Scan for the cell matching the given text and deliver its [x, y] coordinate at center. 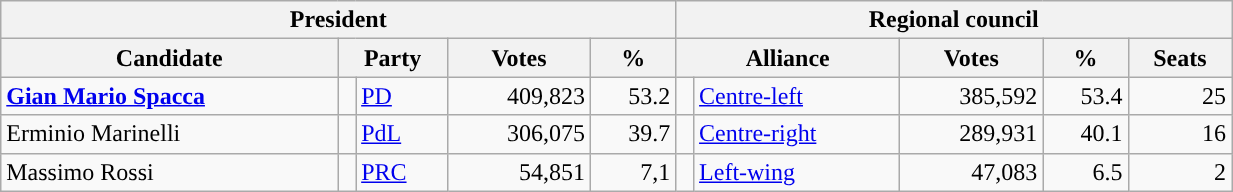
Erminio Marinelli [170, 134]
289,931 [972, 134]
Seats [1180, 58]
Centre-right [797, 134]
53.2 [634, 96]
306,075 [518, 134]
President [338, 20]
25 [1180, 96]
16 [1180, 134]
Left-wing [797, 172]
6.5 [1086, 172]
47,083 [972, 172]
53.4 [1086, 96]
Candidate [170, 58]
40.1 [1086, 134]
PdL [402, 134]
Regional council [954, 20]
54,851 [518, 172]
39.7 [634, 134]
Gian Mario Spacca [170, 96]
385,592 [972, 96]
Massimo Rossi [170, 172]
Alliance [788, 58]
PRC [402, 172]
7,1 [634, 172]
PD [402, 96]
Party [393, 58]
Centre-left [797, 96]
2 [1180, 172]
409,823 [518, 96]
